Scan for the cell matching the given text and deliver its [X, Y] coordinate at center. 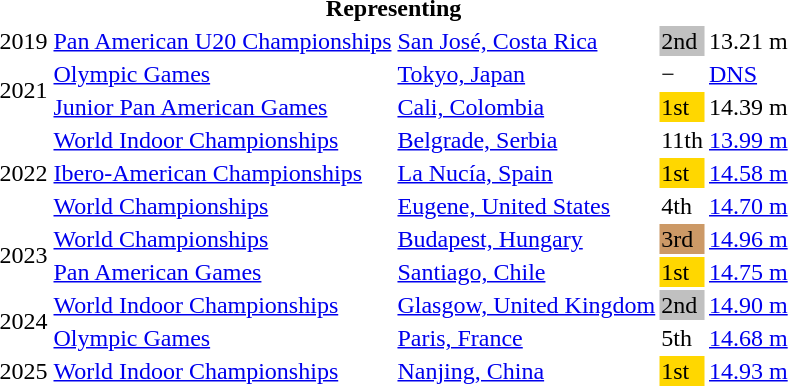
Pan American U20 Championships [222, 41]
Nanjing, China [526, 371]
5th [682, 338]
Glasgow, United Kingdom [526, 305]
Junior Pan American Games [222, 107]
Cali, Colombia [526, 107]
Budapest, Hungary [526, 239]
Pan American Games [222, 272]
Tokyo, Japan [526, 74]
Ibero-American Championships [222, 173]
Eugene, United States [526, 206]
Santiago, Chile [526, 272]
San José, Costa Rica [526, 41]
La Nucía, Spain [526, 173]
Belgrade, Serbia [526, 140]
4th [682, 206]
3rd [682, 239]
− [682, 74]
Paris, France [526, 338]
11th [682, 140]
